For the text-containing cell, return its midpoint in (x, y) coordinate format. 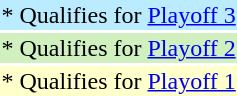
* Qualifies for Playoff 3 (118, 15)
* Qualifies for Playoff 2 (118, 48)
* Qualifies for Playoff 1 (118, 81)
